Return [X, Y] of the center of cell containing provided text 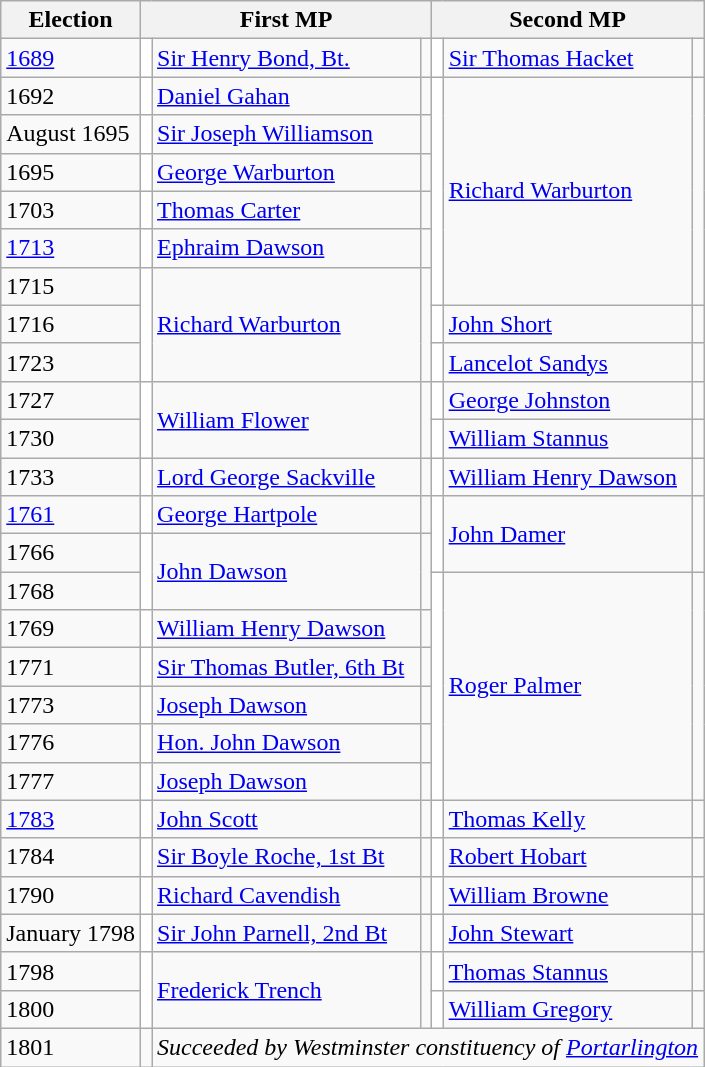
1777 [71, 781]
Sir Thomas Hacket [568, 58]
1703 [71, 210]
1800 [71, 1009]
1723 [71, 362]
Second MP [568, 20]
Frederick Trench [286, 990]
Election [71, 20]
Ephraim Dawson [286, 248]
1766 [71, 553]
1773 [71, 705]
1761 [71, 515]
1783 [71, 819]
1784 [71, 857]
1768 [71, 591]
William Gregory [568, 1009]
William Browne [568, 895]
John Short [568, 324]
January 1798 [71, 933]
Sir John Parnell, 2nd Bt [286, 933]
Richard Cavendish [286, 895]
First MP [286, 20]
Robert Hobart [568, 857]
1771 [71, 667]
John Stewart [568, 933]
1715 [71, 286]
Roger Palmer [568, 686]
Daniel Gahan [286, 96]
William Flower [286, 419]
Sir Thomas Butler, 6th Bt [286, 667]
1689 [71, 58]
George Warburton [286, 172]
John Dawson [286, 572]
1733 [71, 477]
1769 [71, 629]
1695 [71, 172]
Succeeded by Westminster constituency of Portarlington [428, 1047]
1727 [71, 400]
Hon. John Dawson [286, 743]
1716 [71, 324]
George Hartpole [286, 515]
Thomas Stannus [568, 971]
Sir Henry Bond, Bt. [286, 58]
1798 [71, 971]
1801 [71, 1047]
1692 [71, 96]
Thomas Carter [286, 210]
Lord George Sackville [286, 477]
William Stannus [568, 438]
1776 [71, 743]
Sir Boyle Roche, 1st Bt [286, 857]
John Scott [286, 819]
Sir Joseph Williamson [286, 134]
1790 [71, 895]
Thomas Kelly [568, 819]
John Damer [568, 534]
George Johnston [568, 400]
1713 [71, 248]
August 1695 [71, 134]
1730 [71, 438]
Lancelot Sandys [568, 362]
